Capture the cell that displays the provided text and extract its [x, y] central coordinate. 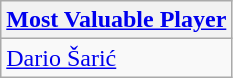
Most Valuable Player [116, 20]
Dario Šarić [116, 58]
